Capture the cell that displays the provided text and extract its [x, y] central coordinate. 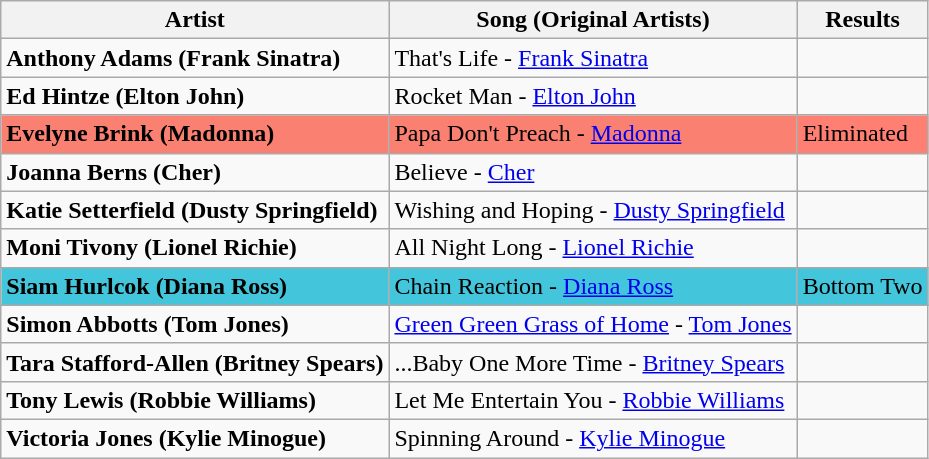
Ed Hintze (Elton John) [195, 96]
Anthony Adams (Frank Sinatra) [195, 58]
Chain Reaction - Diana Ross [593, 286]
Evelyne Brink (Madonna) [195, 134]
Results [862, 20]
Spinning Around - Kylie Minogue [593, 438]
Joanna Berns (Cher) [195, 172]
...Baby One More Time - Britney Spears [593, 362]
Victoria Jones (Kylie Minogue) [195, 438]
That's Life - Frank Sinatra [593, 58]
Green Green Grass of Home - Tom Jones [593, 324]
Bottom Two [862, 286]
Wishing and Hoping - Dusty Springfield [593, 210]
Katie Setterfield (Dusty Springfield) [195, 210]
Simon Abbotts (Tom Jones) [195, 324]
Song (Original Artists) [593, 20]
Tara Stafford-Allen (Britney Spears) [195, 362]
Believe - Cher [593, 172]
Rocket Man - Elton John [593, 96]
Let Me Entertain You - Robbie Williams [593, 400]
Artist [195, 20]
Moni Tivony (Lionel Richie) [195, 248]
Tony Lewis (Robbie Williams) [195, 400]
Eliminated [862, 134]
Papa Don't Preach - Madonna [593, 134]
Siam Hurlcok (Diana Ross) [195, 286]
All Night Long - Lionel Richie [593, 248]
